Detect which cell encompasses the target text, then output its [x, y] center coordinate. 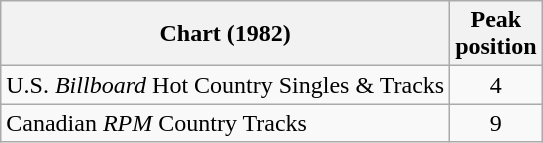
U.S. Billboard Hot Country Singles & Tracks [226, 85]
Chart (1982) [226, 34]
4 [496, 85]
9 [496, 123]
Peakposition [496, 34]
Canadian RPM Country Tracks [226, 123]
